Capture the cell that displays the provided text and extract its [X, Y] central coordinate. 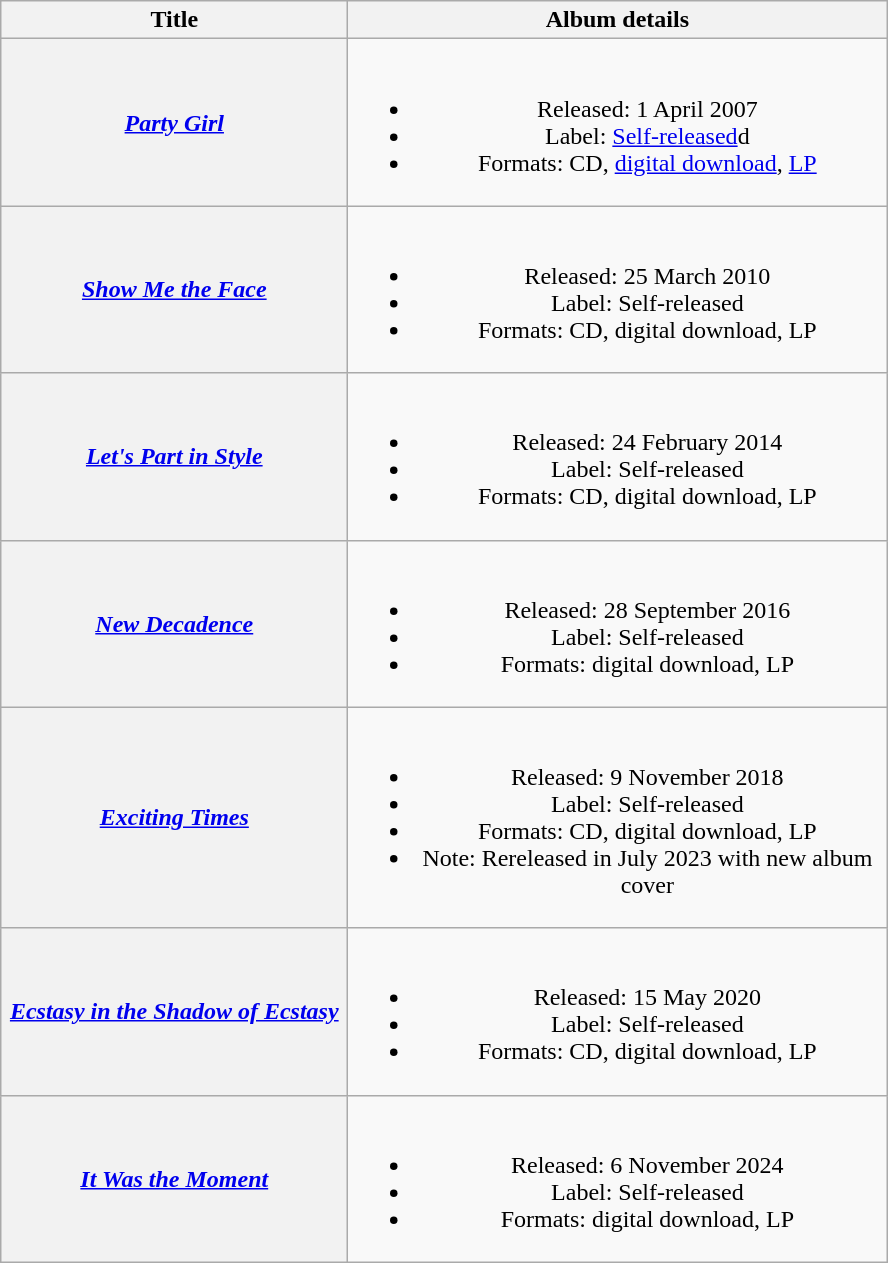
New Decadence [174, 624]
It Was the Moment [174, 1178]
Released: 25 March 2010Label: Self-releasedFormats: CD, digital download, LP [618, 290]
Party Girl [174, 122]
Released: 28 September 2016Label: Self-releasedFormats: digital download, LP [618, 624]
Released: 1 April 2007Label: Self-releaseddFormats: CD, digital download, LP [618, 122]
Released: 15 May 2020Label: Self-releasedFormats: CD, digital download, LP [618, 1012]
Released: 6 November 2024Label: Self-releasedFormats: digital download, LP [618, 1178]
Title [174, 20]
Released: 9 November 2018Label: Self-releasedFormats: CD, digital download, LPNote: Rereleased in July 2023 with new album cover [618, 818]
Show Me the Face [174, 290]
Ecstasy in the Shadow of Ecstasy [174, 1012]
Album details [618, 20]
Exciting Times [174, 818]
Let's Part in Style [174, 456]
Released: 24 February 2014Label: Self-releasedFormats: CD, digital download, LP [618, 456]
